Determine the (x, y) coordinate at the center of the cell enclosing the given text.  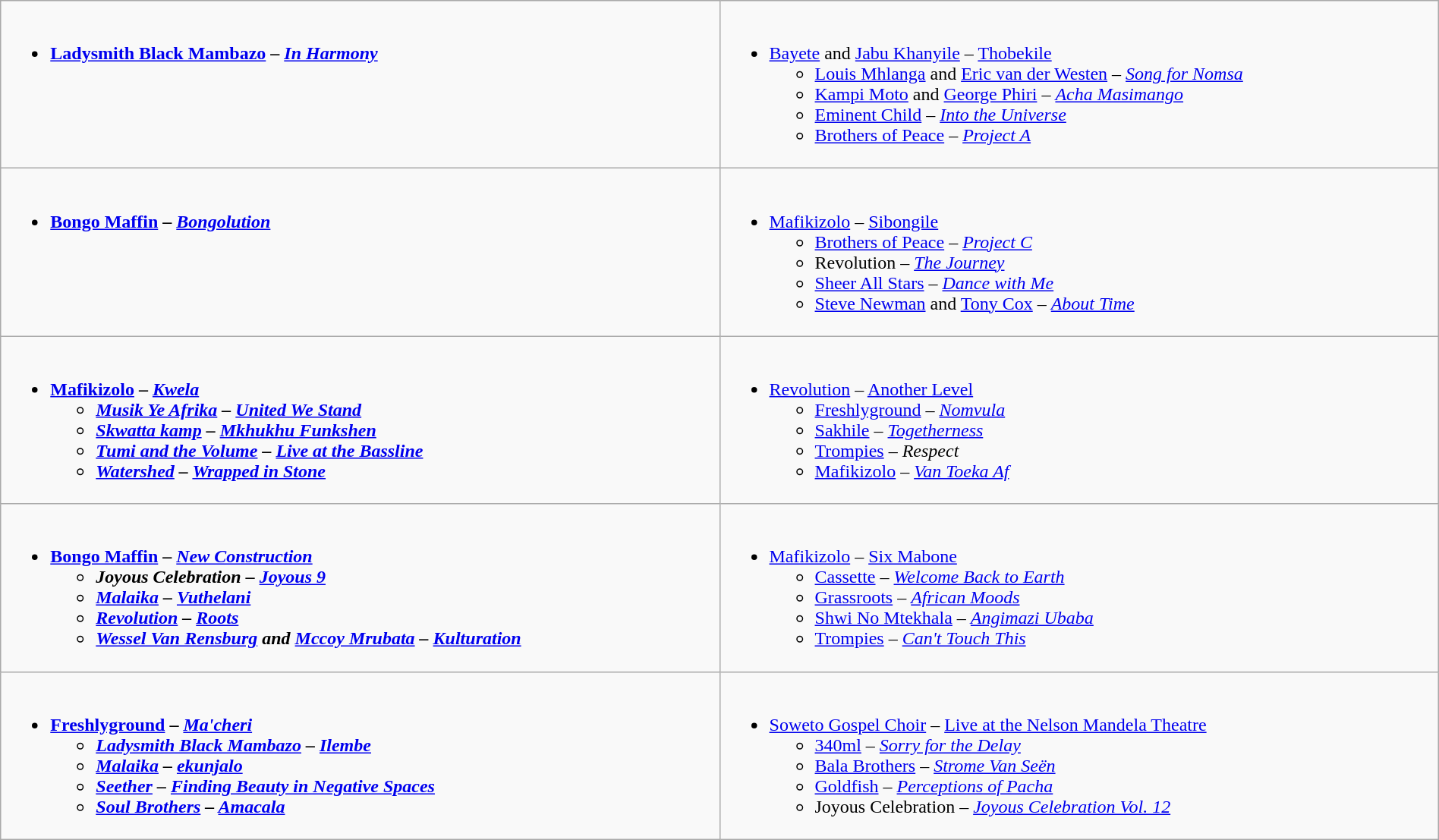
Mafikizolo – Six MaboneCassette – Welcome Back to EarthGrassroots – African MoodsShwi No Mtekhala – Angimazi UbabaTrompies – Can't Touch This (1079, 587)
Freshlyground – Ma'cheriLadysmith Black Mambazo – IlembeMalaika – ekunjaloSeether – Finding Beauty in Negative SpacesSoul Brothers – Amacala (360, 756)
Bongo Maffin – New ConstructionJoyous Celebration – Joyous 9Malaika – VuthelaniRevolution – RootsWessel Van Rensburg and Mccoy Mrubata – Kulturation (360, 587)
Mafikizolo – SibongileBrothers of Peace – Project CRevolution – The JourneySheer All Stars – Dance with MeSteve Newman and Tony Cox – About Time (1079, 252)
Revolution – Another LevelFreshlyground – NomvulaSakhile – TogethernessTrompies – RespectMafikizolo – Van Toeka Af (1079, 420)
Ladysmith Black Mambazo – In Harmony (360, 85)
Bongo Maffin – Bongolution (360, 252)
